Extract the (X, Y) coordinate from the center of the cell holding the provided text.  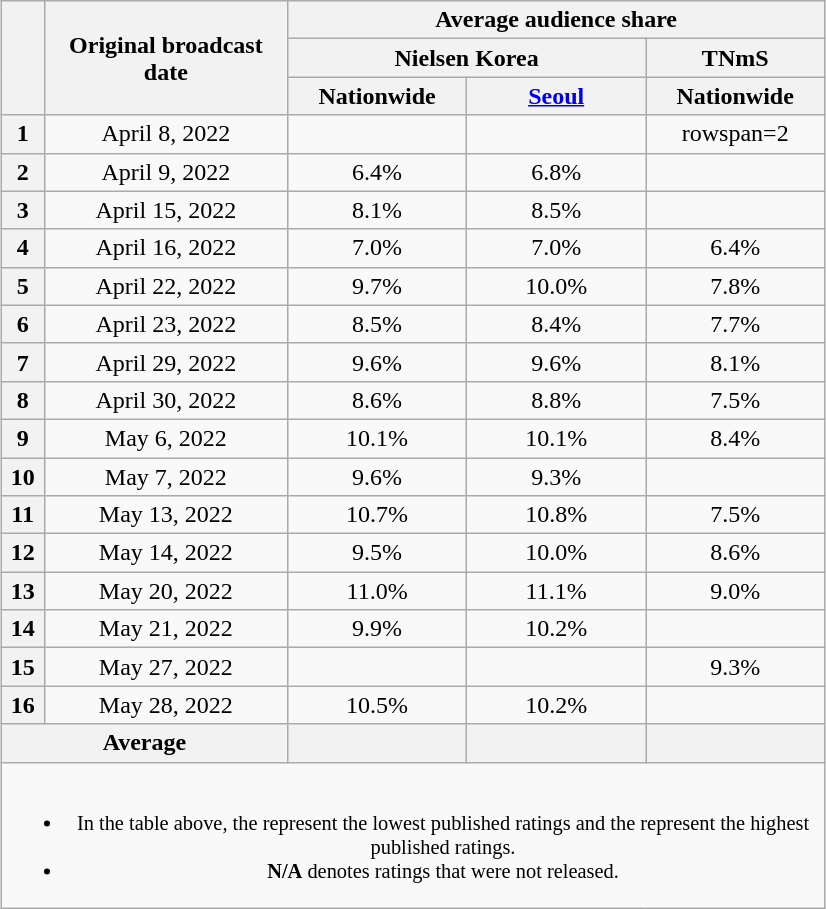
4 (22, 248)
5 (22, 286)
6 (22, 324)
Seoul (556, 96)
April 30, 2022 (166, 400)
9.9% (378, 629)
1 (22, 134)
10.8% (556, 515)
14 (22, 629)
Nielsen Korea (467, 58)
11 (22, 515)
April 15, 2022 (166, 210)
TNmS (736, 58)
16 (22, 705)
10.5% (378, 705)
3 (22, 210)
May 28, 2022 (166, 705)
7 (22, 362)
7.7% (736, 324)
9 (22, 438)
11.1% (556, 591)
Average (144, 743)
April 22, 2022 (166, 286)
2 (22, 172)
9.0% (736, 591)
10.7% (378, 515)
rowspan=2 (736, 134)
May 14, 2022 (166, 553)
10 (22, 477)
May 13, 2022 (166, 515)
April 29, 2022 (166, 362)
7.8% (736, 286)
13 (22, 591)
April 16, 2022 (166, 248)
May 21, 2022 (166, 629)
April 8, 2022 (166, 134)
6.8% (556, 172)
11.0% (378, 591)
May 6, 2022 (166, 438)
May 20, 2022 (166, 591)
12 (22, 553)
9.7% (378, 286)
Average audience share (556, 20)
8 (22, 400)
8.8% (556, 400)
15 (22, 667)
May 7, 2022 (166, 477)
Original broadcast date (166, 58)
April 9, 2022 (166, 172)
May 27, 2022 (166, 667)
9.5% (378, 553)
April 23, 2022 (166, 324)
